Provide the [x, y] coordinate of the cell's center where the given text is located.  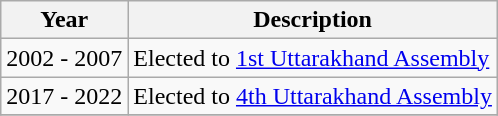
2017 - 2022 [64, 96]
2002 - 2007 [64, 58]
Elected to 4th Uttarakhand Assembly [313, 96]
Year [64, 20]
Description [313, 20]
Elected to 1st Uttarakhand Assembly [313, 58]
